Identify which cell holds the provided text, then report its (x, y) central coordinate. 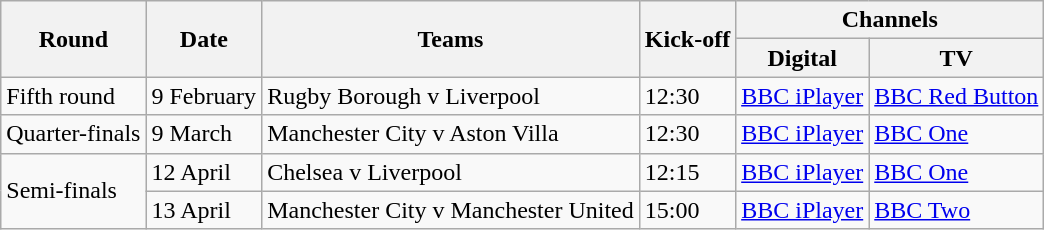
12:15 (687, 172)
9 February (204, 96)
9 March (204, 134)
Chelsea v Liverpool (451, 172)
BBC Two (956, 210)
Date (204, 39)
Round (74, 39)
12 April (204, 172)
TV (956, 58)
Manchester City v Manchester United (451, 210)
Rugby Borough v Liverpool (451, 96)
13 April (204, 210)
Teams (451, 39)
Kick-off (687, 39)
BBC Red Button (956, 96)
Manchester City v Aston Villa (451, 134)
Fifth round (74, 96)
Semi-finals (74, 191)
Quarter-finals (74, 134)
Channels (890, 20)
Digital (802, 58)
15:00 (687, 210)
